Determine the (x, y) coordinate at the center of the cell enclosing the given text.  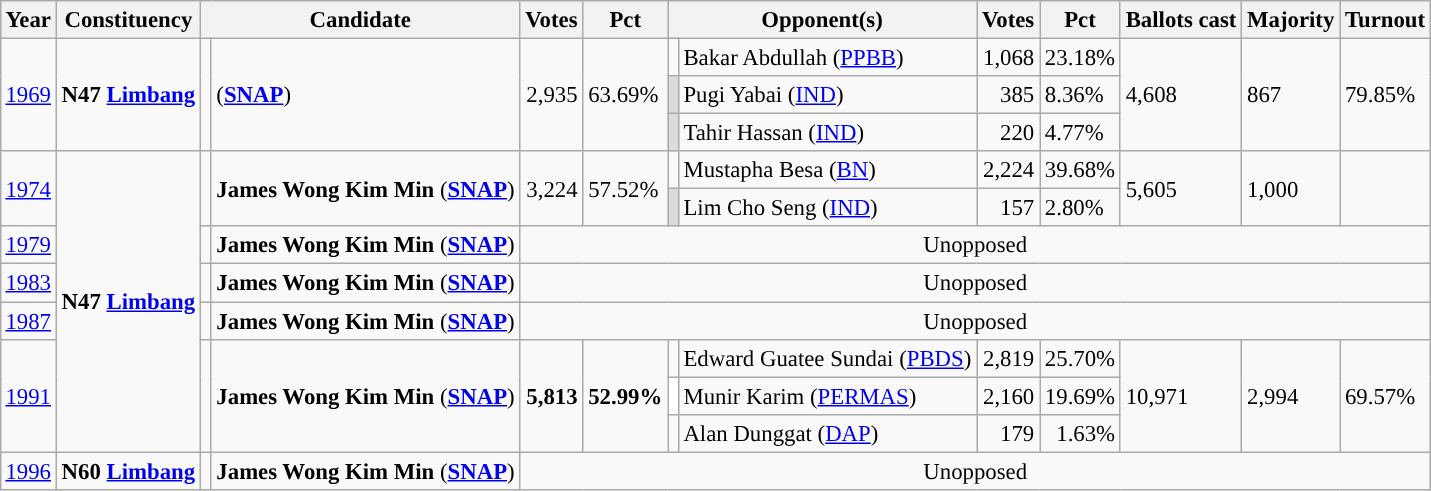
Ballots cast (1180, 20)
5,605 (1180, 188)
3,224 (552, 188)
Majority (1291, 20)
Edward Guatee Sundai (PBDS) (827, 358)
5,813 (552, 396)
2,224 (1008, 170)
2,994 (1291, 396)
(SNAP) (366, 94)
19.69% (1080, 396)
Turnout (1386, 20)
25.70% (1080, 358)
220 (1008, 133)
63.69% (626, 94)
Lim Cho Seng (IND) (827, 208)
867 (1291, 94)
Alan Dunggat (DAP) (827, 433)
Opponent(s) (822, 20)
1979 (28, 245)
1991 (28, 396)
N60 Limbang (128, 471)
2.80% (1080, 208)
52.99% (626, 396)
Bakar Abdullah (PPBB) (827, 57)
385 (1008, 95)
1,000 (1291, 188)
Munir Karim (PERMAS) (827, 396)
1.63% (1080, 433)
Constituency (128, 20)
2,160 (1008, 396)
Pugi Yabai (IND) (827, 95)
10,971 (1180, 396)
1987 (28, 321)
Year (28, 20)
2,819 (1008, 358)
69.57% (1386, 396)
2,935 (552, 94)
4.77% (1080, 133)
1974 (28, 188)
157 (1008, 208)
179 (1008, 433)
Tahir Hassan (IND) (827, 133)
Mustapha Besa (BN) (827, 170)
39.68% (1080, 170)
23.18% (1080, 57)
1969 (28, 94)
Candidate (360, 20)
4,608 (1180, 94)
1983 (28, 283)
1,068 (1008, 57)
79.85% (1386, 94)
8.36% (1080, 95)
57.52% (626, 188)
1996 (28, 471)
